Scan for the cell matching the given text and deliver its [X, Y] coordinate at center. 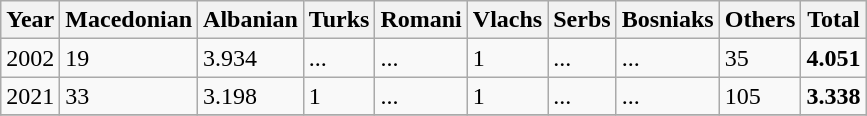
Albanian [251, 20]
33 [129, 96]
19 [129, 58]
3.198 [251, 96]
35 [760, 58]
Serbs [582, 20]
Others [760, 20]
2021 [30, 96]
3.934 [251, 58]
Bosniaks [668, 20]
2002 [30, 58]
Macedonian [129, 20]
Total [834, 20]
105 [760, 96]
Year [30, 20]
Romani [421, 20]
3.338 [834, 96]
Turks [339, 20]
Vlachs [507, 20]
4.051 [834, 58]
